Identify which cell holds the provided text, then report its [x, y] central coordinate. 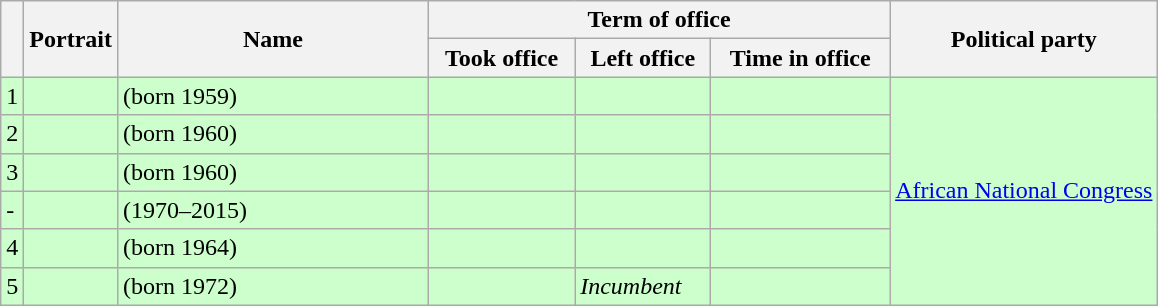
African National Congress [1024, 191]
5 [12, 286]
(born 1959) [272, 96]
(born 1964) [272, 248]
Term of office [660, 20]
Name [272, 39]
Left office [643, 58]
(born 1972) [272, 286]
Time in office [800, 58]
Portrait [71, 39]
Took office [502, 58]
Incumbent [643, 286]
1 [12, 96]
(1970–2015) [272, 210]
2 [12, 134]
3 [12, 172]
- [12, 210]
Political party [1024, 39]
4 [12, 248]
